Return the [X, Y] coordinate for the center point of the cell that contains the specified text.  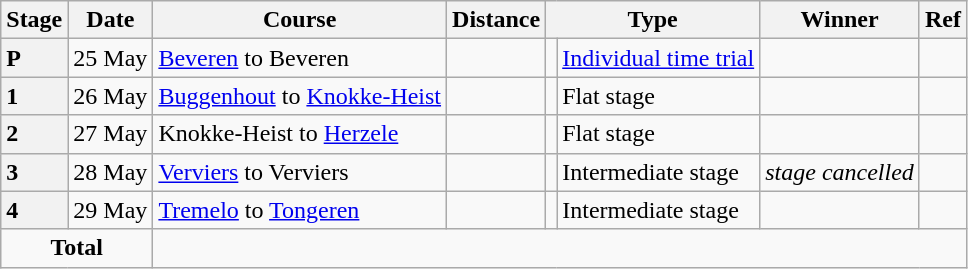
27 May [110, 134]
Tremelo to Tongeren [300, 210]
29 May [110, 210]
P [34, 58]
Buggenhout to Knokke-Heist [300, 96]
Individual time trial [658, 58]
Knokke-Heist to Herzele [300, 134]
Total [77, 248]
2 [34, 134]
1 [34, 96]
28 May [110, 172]
stage cancelled [840, 172]
Stage [34, 20]
4 [34, 210]
25 May [110, 58]
Distance [496, 20]
Course [300, 20]
26 May [110, 96]
Ref [942, 20]
Type [653, 20]
Beveren to Beveren [300, 58]
Winner [840, 20]
3 [34, 172]
Date [110, 20]
Verviers to Verviers [300, 172]
